Search for the cell housing the specified text and yield its (x, y) center coordinate. 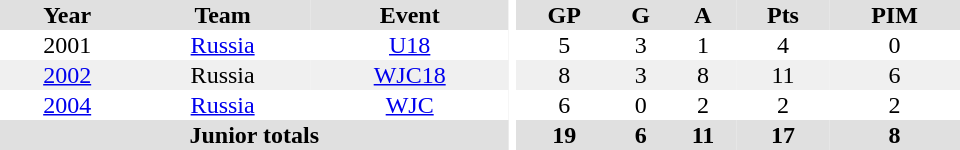
WJC18 (410, 75)
5 (564, 45)
Event (410, 15)
G (640, 15)
PIM (894, 15)
17 (783, 135)
GP (564, 15)
4 (783, 45)
1 (703, 45)
2004 (67, 105)
Junior totals (254, 135)
Team (222, 15)
2001 (67, 45)
WJC (410, 105)
A (703, 15)
U18 (410, 45)
Year (67, 15)
19 (564, 135)
Pts (783, 15)
2002 (67, 75)
